Provide the (x, y) coordinate of the cell's center where the given text is located.  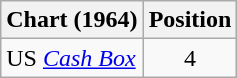
4 (190, 58)
US Cash Box (72, 58)
Chart (1964) (72, 20)
Position (190, 20)
